For the text-containing cell, return its midpoint in [x, y] coordinate format. 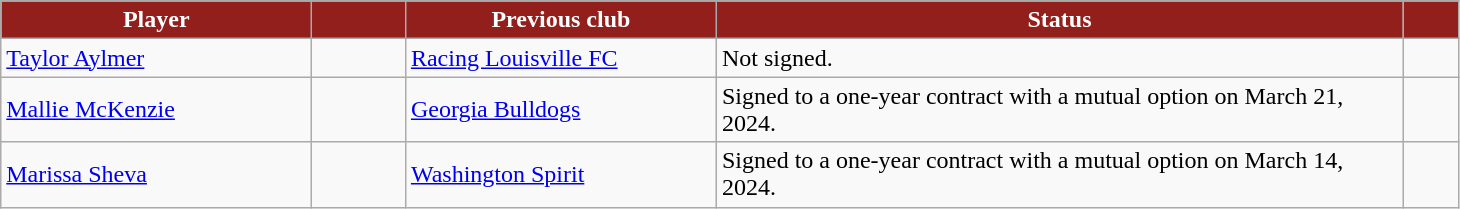
Not signed. [1059, 58]
Washington Spirit [560, 174]
Status [1059, 20]
Signed to a one-year contract with a mutual option on March 14, 2024. [1059, 174]
Racing Louisville FC [560, 58]
Previous club [560, 20]
Georgia Bulldogs [560, 110]
Player [156, 20]
Taylor Aylmer [156, 58]
Marissa Sheva [156, 174]
Signed to a one-year contract with a mutual option on March 21, 2024. [1059, 110]
Mallie McKenzie [156, 110]
